Return [x, y] of the center of cell containing provided text 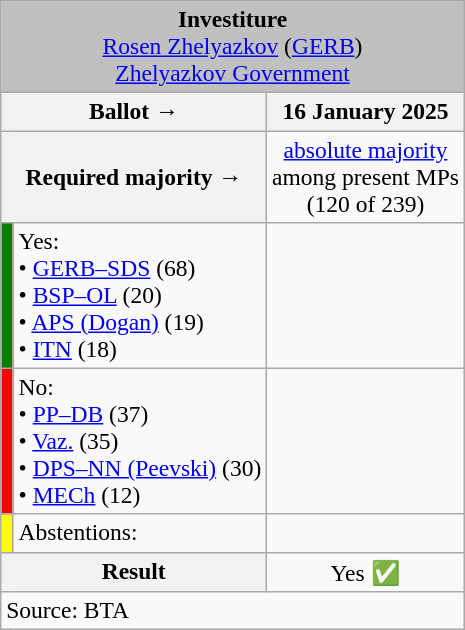
16 January 2025 [366, 111]
InvestitureRosen Zhelyazkov (GERB)Zhelyazkov Government [233, 46]
Ballot → [134, 111]
Required majority → [134, 176]
Yes:• GERB–SDS (68)• BSP–OL (20)• APS (Dogan) (19)• ITN (18) [140, 295]
Abstentions: [140, 533]
No:• PP–DB (37)• Vaz. (35)• DPS–NN (Peevski) (30)• MECh (12) [140, 441]
absolute majority among present MPs(120 of 239) [366, 176]
Result [134, 572]
Source: BTA [233, 610]
Yes ✅ [366, 572]
